Search for the cell housing the specified text and yield its [X, Y] center coordinate. 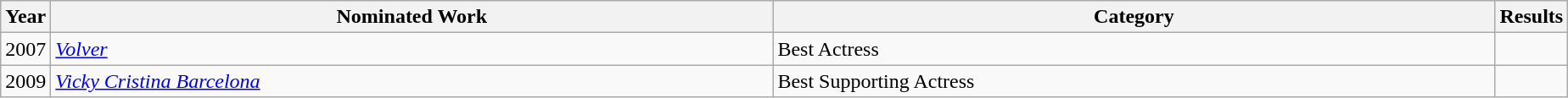
Category [1134, 17]
Year [25, 17]
Nominated Work [412, 17]
Results [1532, 17]
Best Supporting Actress [1134, 81]
Volver [412, 49]
2009 [25, 81]
Vicky Cristina Barcelona [412, 81]
Best Actress [1134, 49]
2007 [25, 49]
